Pinpoint the cell where the given text exists, returning its [x, y] midpoint coordinate. 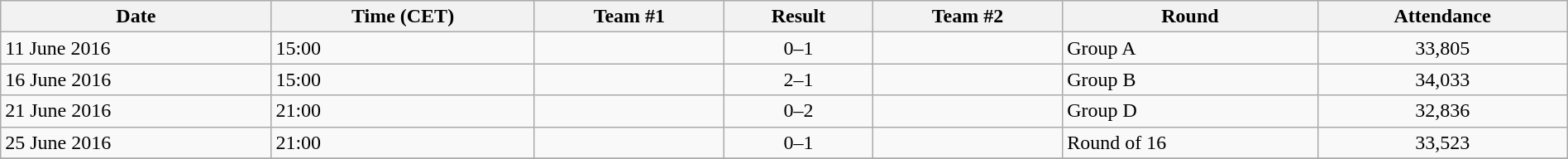
25 June 2016 [136, 142]
34,033 [1442, 79]
11 June 2016 [136, 48]
Result [799, 17]
32,836 [1442, 111]
Round of 16 [1190, 142]
0–2 [799, 111]
Round [1190, 17]
Group D [1190, 111]
Time (CET) [403, 17]
Attendance [1442, 17]
33,523 [1442, 142]
Group B [1190, 79]
Group A [1190, 48]
33,805 [1442, 48]
Date [136, 17]
21 June 2016 [136, 111]
Team #2 [968, 17]
2–1 [799, 79]
Team #1 [629, 17]
16 June 2016 [136, 79]
